Search for the cell housing the specified text and yield its [X, Y] center coordinate. 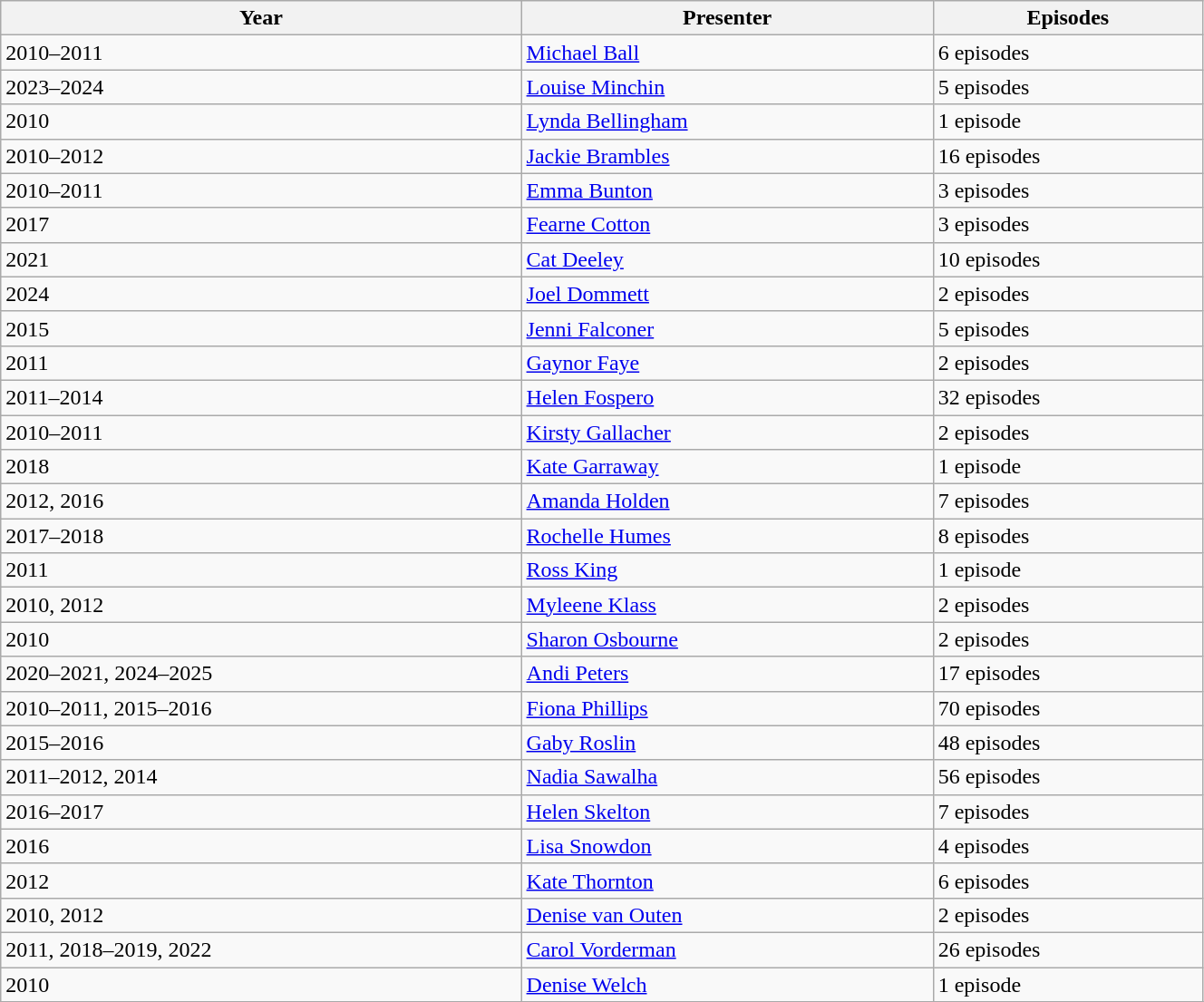
2015–2016 [261, 743]
48 episodes [1068, 743]
Joel Dommett [727, 294]
70 episodes [1068, 708]
10 episodes [1068, 259]
Emma Bunton [727, 190]
Helen Fospero [727, 397]
2010–2011, 2015–2016 [261, 708]
26 episodes [1068, 949]
Sharon Osbourne [727, 639]
32 episodes [1068, 397]
Carol Vorderman [727, 949]
Michael Ball [727, 53]
2012, 2016 [261, 501]
Amanda Holden [727, 501]
Lynda Bellingham [727, 122]
2012 [261, 880]
17 episodes [1068, 674]
Presenter [727, 18]
Kate Garraway [727, 467]
Gaynor Faye [727, 363]
Year [261, 18]
Cat Deeley [727, 259]
Episodes [1068, 18]
2011–2012, 2014 [261, 777]
Denise Welch [727, 984]
16 episodes [1068, 156]
2016 [261, 846]
2020–2021, 2024–2025 [261, 674]
Jenni Falconer [727, 328]
Louise Minchin [727, 87]
Myleene Klass [727, 605]
2011, 2018–2019, 2022 [261, 949]
Andi Peters [727, 674]
4 episodes [1068, 846]
Lisa Snowdon [727, 846]
56 episodes [1068, 777]
Fearne Cotton [727, 225]
Helen Skelton [727, 812]
2017 [261, 225]
2018 [261, 467]
Rochelle Humes [727, 536]
2021 [261, 259]
2024 [261, 294]
Nadia Sawalha [727, 777]
Gaby Roslin [727, 743]
Ross King [727, 570]
2016–2017 [261, 812]
2015 [261, 328]
2010–2012 [261, 156]
8 episodes [1068, 536]
Kirsty Gallacher [727, 433]
2023–2024 [261, 87]
2011–2014 [261, 397]
2017–2018 [261, 536]
Fiona Phillips [727, 708]
Jackie Brambles [727, 156]
Denise van Outen [727, 915]
Kate Thornton [727, 880]
